Determine the (X, Y) coordinate at the center of the cell enclosing the given text.  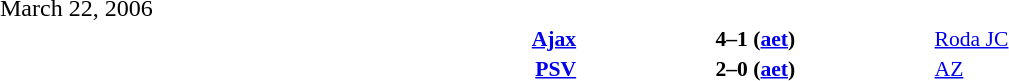
4–1 (aet) (755, 38)
